Provide the (X, Y) coordinate of the cell's center where the given text is located.  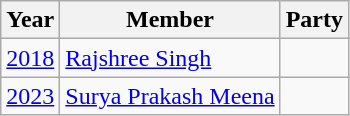
Surya Prakash Meena (170, 96)
2023 (30, 96)
Rajshree Singh (170, 58)
Member (170, 20)
2018 (30, 58)
Party (314, 20)
Year (30, 20)
